Capture the cell that displays the provided text and extract its [x, y] central coordinate. 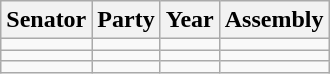
Year [190, 20]
Party [126, 20]
Senator [46, 20]
Assembly [274, 20]
